Find where the given text appears and provide that cell's center as [X, Y] coordinate. 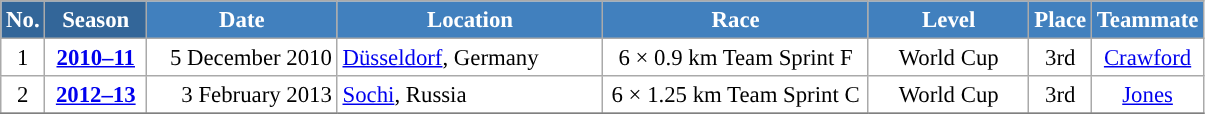
Place [1060, 20]
5 December 2010 [242, 58]
2010–11 [96, 58]
Düsseldorf, Germany [470, 58]
Date [242, 20]
No. [23, 20]
1 [23, 58]
Season [96, 20]
3 February 2013 [242, 95]
6 × 1.25 km Team Sprint C [736, 95]
Location [470, 20]
Race [736, 20]
6 × 0.9 km Team Sprint F [736, 58]
Crawford [1147, 58]
2012–13 [96, 95]
Level [948, 20]
Sochi, Russia [470, 95]
Teammate [1147, 20]
Jones [1147, 95]
2 [23, 95]
